Extract the (X, Y) coordinate from the center of the cell holding the provided text.  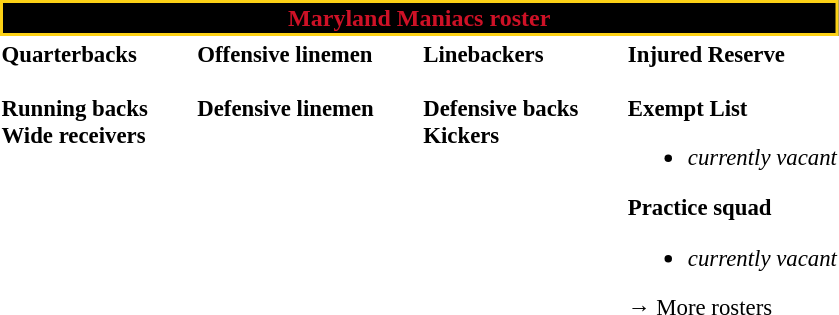
Maryland Maniacs roster (419, 18)
